Detect which cell encompasses the target text, then output its [x, y] center coordinate. 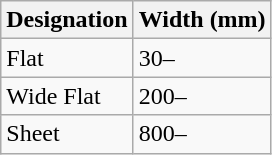
30– [202, 58]
Width (mm) [202, 20]
Designation [67, 20]
Flat [67, 58]
200– [202, 96]
Sheet [67, 134]
Wide Flat [67, 96]
800– [202, 134]
